Output the (X, Y) coordinate of the center of the cell containing the given text.  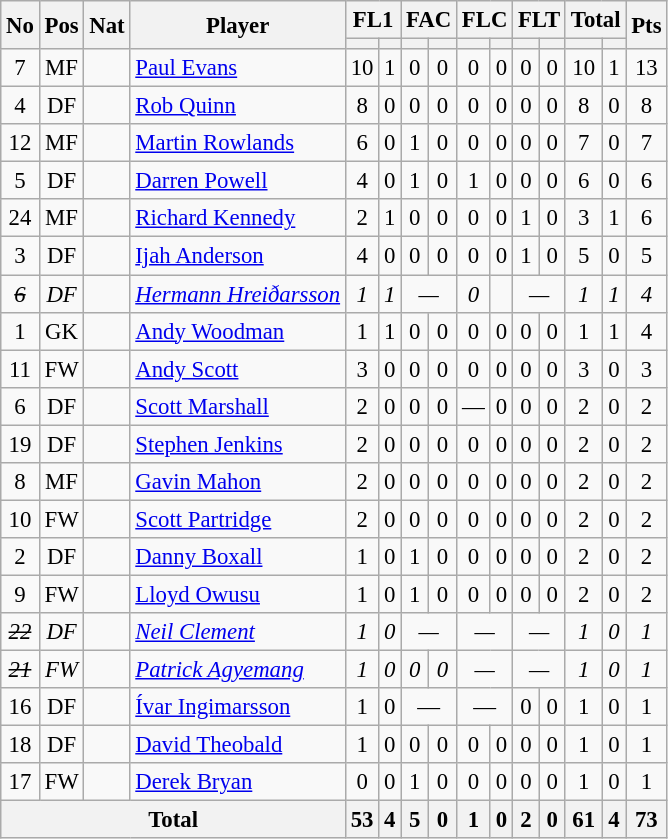
12 (20, 143)
Derek Bryan (238, 782)
Neil Clement (238, 632)
Nat (107, 25)
FL1 (372, 20)
Patrick Agyemang (238, 670)
No (20, 25)
Ijah Anderson (238, 256)
Lloyd Owusu (238, 594)
73 (646, 820)
FAC (429, 20)
Rob Quinn (238, 106)
Paul Evans (238, 68)
GK (62, 331)
Richard Kennedy (238, 219)
Stephen Jenkins (238, 444)
Andy Woodman (238, 331)
FLC (484, 20)
21 (20, 670)
19 (20, 444)
Martin Rowlands (238, 143)
13 (646, 68)
24 (20, 219)
Ívar Ingimarsson (238, 707)
Hermann Hreiðarsson (238, 294)
Pos (62, 25)
Player (238, 25)
22 (20, 632)
61 (583, 820)
Andy Scott (238, 369)
Scott Partridge (238, 519)
16 (20, 707)
Gavin Mahon (238, 482)
David Theobald (238, 745)
Darren Powell (238, 181)
Pts (646, 25)
17 (20, 782)
Scott Marshall (238, 406)
11 (20, 369)
Danny Boxall (238, 557)
FLT (540, 20)
53 (362, 820)
9 (20, 594)
18 (20, 745)
